Locate the cell with the specified text and output its [x, y] center coordinate. 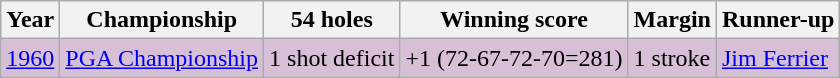
Jim Ferrier [778, 58]
Runner-up [778, 20]
Winning score [514, 20]
1 stroke [672, 58]
1 shot deficit [332, 58]
PGA Championship [162, 58]
+1 (72-67-72-70=281) [514, 58]
Year [30, 20]
54 holes [332, 20]
1960 [30, 58]
Championship [162, 20]
Margin [672, 20]
